Scan for the cell matching the given text and deliver its (x, y) coordinate at center. 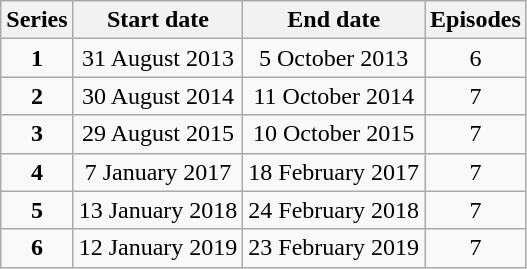
11 October 2014 (334, 96)
24 February 2018 (334, 210)
18 February 2017 (334, 172)
10 October 2015 (334, 134)
Start date (158, 20)
Episodes (476, 20)
5 (37, 210)
30 August 2014 (158, 96)
13 January 2018 (158, 210)
4 (37, 172)
1 (37, 58)
31 August 2013 (158, 58)
3 (37, 134)
29 August 2015 (158, 134)
12 January 2019 (158, 248)
5 October 2013 (334, 58)
Series (37, 20)
2 (37, 96)
23 February 2019 (334, 248)
End date (334, 20)
7 January 2017 (158, 172)
